Identify which cell holds the provided text, then report its [X, Y] central coordinate. 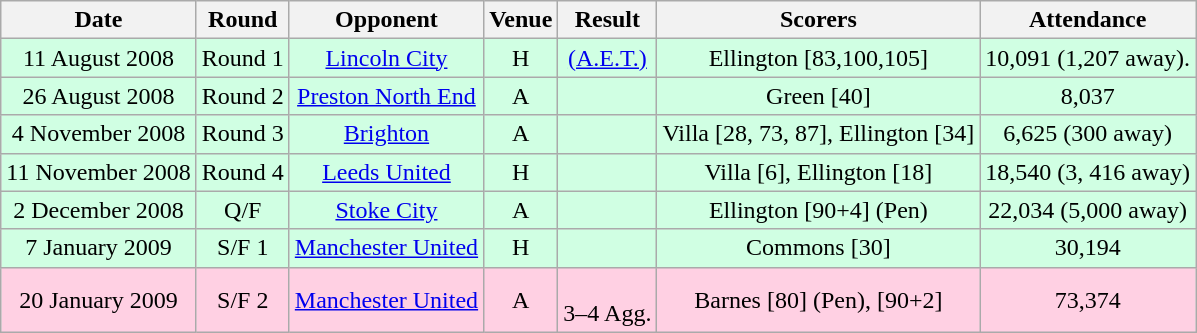
Barnes [80] (Pen), [90+2] [818, 300]
20 January 2009 [98, 300]
8,037 [1088, 96]
11 November 2008 [98, 172]
Round 2 [242, 96]
S/F 1 [242, 248]
Venue [521, 20]
30,194 [1088, 248]
Green [40] [818, 96]
Opponent [386, 20]
Date [98, 20]
Round [242, 20]
Q/F [242, 210]
Round 4 [242, 172]
Round 3 [242, 134]
Ellington [83,100,105] [818, 58]
Commons [30] [818, 248]
Ellington [90+4] (Pen) [818, 210]
2 December 2008 [98, 210]
18,540 (3, 416 away) [1088, 172]
(A.E.T.) [608, 58]
Villa [28, 73, 87], Ellington [34] [818, 134]
73,374 [1088, 300]
22,034 (5,000 away) [1088, 210]
Leeds United [386, 172]
Lincoln City [386, 58]
Brighton [386, 134]
Preston North End [386, 96]
6,625 (300 away) [1088, 134]
7 January 2009 [98, 248]
26 August 2008 [98, 96]
S/F 2 [242, 300]
11 August 2008 [98, 58]
Attendance [1088, 20]
3–4 Agg. [608, 300]
Result [608, 20]
Round 1 [242, 58]
10,091 (1,207 away). [1088, 58]
Stoke City [386, 210]
Scorers [818, 20]
Villa [6], Ellington [18] [818, 172]
4 November 2008 [98, 134]
